Detect which cell encompasses the target text, then output its [X, Y] center coordinate. 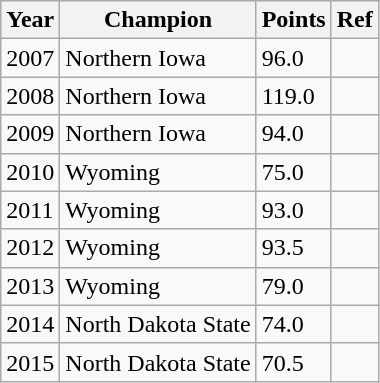
93.5 [294, 248]
96.0 [294, 58]
2009 [30, 134]
Champion [158, 20]
2013 [30, 286]
2014 [30, 324]
2012 [30, 248]
2007 [30, 58]
75.0 [294, 172]
70.5 [294, 362]
Points [294, 20]
79.0 [294, 286]
2011 [30, 210]
2008 [30, 96]
94.0 [294, 134]
Year [30, 20]
74.0 [294, 324]
119.0 [294, 96]
Ref [354, 20]
2010 [30, 172]
2015 [30, 362]
93.0 [294, 210]
